Find where the given text appears and provide that cell's center as [x, y] coordinate. 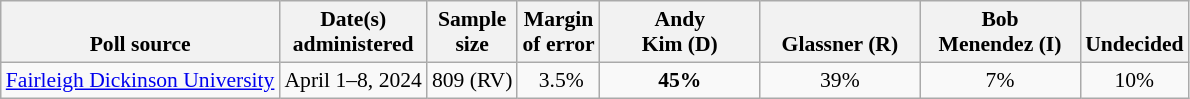
7% [1000, 80]
Samplesize [472, 32]
809 (RV) [472, 80]
BobMenendez (I) [1000, 32]
10% [1134, 80]
April 1–8, 2024 [352, 80]
3.5% [558, 80]
Glassner (R) [840, 32]
Date(s)administered [352, 32]
Marginof error [558, 32]
Fairleigh Dickinson University [140, 80]
45% [680, 80]
Poll source [140, 32]
Undecided [1134, 32]
AndyKim (D) [680, 32]
39% [840, 80]
